Find where the given text appears and provide that cell's center as (x, y) coordinate. 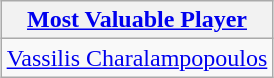
Most Valuable Player (137, 20)
Vassilis Charalampopoulos (137, 58)
